Provide the (X, Y) coordinate of the cell's center where the given text is located.  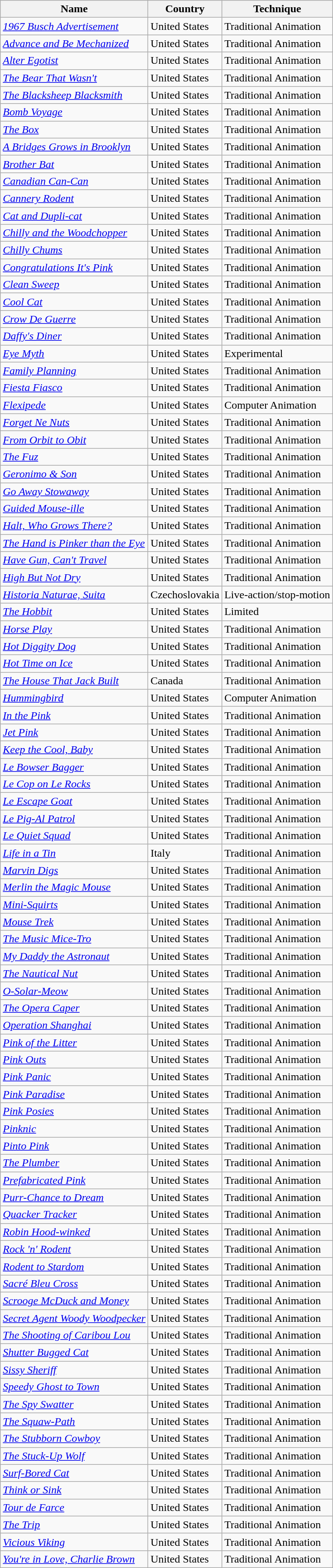
The Blacksheep Blacksmith (74, 95)
The Music Mice-Tro (74, 939)
Prefabricated Pink (74, 1180)
Pink of the Litter (74, 1042)
In the Pink (74, 715)
The House That Jack Built (74, 681)
My Daddy the Astronaut (74, 956)
The Hobbit (74, 612)
Le Pig-Al Patrol (74, 819)
The Stubborn Cowboy (74, 1439)
Geronimo & Son (74, 474)
Pink Outs (74, 1060)
Jet Pink (74, 732)
Rodent to Stardom (74, 1266)
The Fuz (74, 457)
The Stuck-Up Wolf (74, 1456)
Guided Mouse-ille (74, 509)
Daffy's Diner (74, 336)
Vicious Viking (74, 1542)
The Squaw-Path (74, 1421)
Secret Agent Woody Woodpecker (74, 1318)
Name (74, 9)
Hummingbird (74, 698)
Family Planning (74, 371)
Halt, Who Grows There? (74, 526)
Live-action/stop-motion (277, 595)
Go Away Stowaway (74, 491)
The Bear That Wasn't (74, 78)
Czechoslovakia (185, 595)
High But Not Dry (74, 577)
Flexipede (74, 405)
The Box (74, 129)
Clean Sweep (74, 285)
Forget Ne Nuts (74, 422)
You're in Love, Charlie Brown (74, 1559)
Canada (185, 681)
From Orbit to Obit (74, 439)
Tour de Farce (74, 1507)
The Spy Swatter (74, 1404)
Le Cop on Le Rocks (74, 784)
Brother Bat (74, 164)
Congratulations It's Pink (74, 267)
Le Escape Goat (74, 801)
Think or Sink (74, 1490)
Scrooge McDuck and Money (74, 1301)
Hot Time on Ice (74, 663)
Pink Panic (74, 1077)
Sacré Bleu Cross (74, 1283)
Advance and Be Mechanized (74, 43)
Quacker Tracker (74, 1215)
The Opera Caper (74, 1008)
Have Gun, Can't Travel (74, 560)
Eye Myth (74, 353)
Horse Play (74, 629)
Canadian Can-Can (74, 181)
Cat and Dupli-cat (74, 216)
Country (185, 9)
Crow De Guerre (74, 319)
Experimental (277, 353)
Pink Posies (74, 1111)
Shutter Bugged Cat (74, 1353)
Italy (185, 853)
Hot Diggity Dog (74, 646)
The Hand is Pinker than the Eye (74, 543)
Chilly Chums (74, 250)
Cannery Rodent (74, 198)
Pinknic (74, 1129)
Alter Egotist (74, 61)
The Nautical Nut (74, 973)
Pinto Pink (74, 1146)
Historia Naturae, Suita (74, 595)
The Trip (74, 1525)
Merlin the Magic Mouse (74, 887)
Chilly and the Woodchopper (74, 233)
Fiesta Fiasco (74, 388)
Limited (277, 612)
Life in a Tin (74, 853)
Speedy Ghost to Town (74, 1387)
Marvin Digs (74, 870)
Technique (277, 9)
Bomb Voyage (74, 112)
Purr-Chance to Dream (74, 1197)
A Bridges Grows in Brooklyn (74, 147)
Robin Hood-winked (74, 1232)
O-Solar-Meow (74, 991)
Le Quiet Squad (74, 836)
Mini-Squirts (74, 905)
Keep the Cool, Baby (74, 749)
Operation Shanghai (74, 1025)
Mouse Trek (74, 922)
The Shooting of Caribou Lou (74, 1335)
Surf-Bored Cat (74, 1473)
Pink Paradise (74, 1094)
1967 Busch Advertisement (74, 26)
Le Bowser Bagger (74, 767)
Rock 'n' Rodent (74, 1249)
Sissy Sheriff (74, 1370)
Cool Cat (74, 302)
The Plumber (74, 1163)
